Extract the [X, Y] coordinate from the center of the cell holding the provided text.  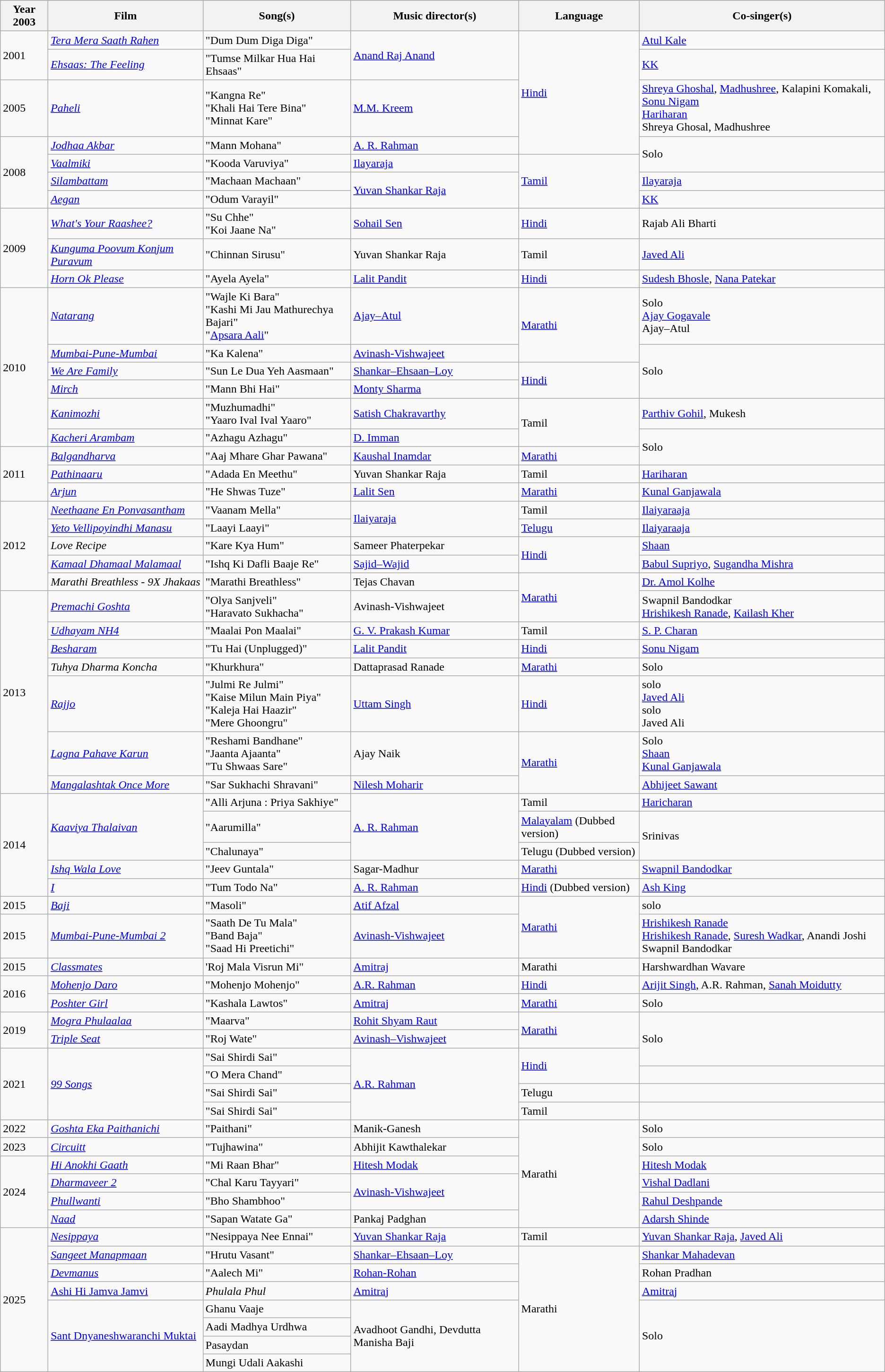
Arjun [126, 492]
Co-singer(s) [762, 16]
Poshter Girl [126, 1003]
"Sapan Watate Ga" [277, 1219]
Telugu (Dubbed version) [579, 851]
"Aarumilla" [277, 827]
"Ayela Ayela" [277, 279]
Ishq Wala Love [126, 869]
Aadi Madhya Urdhwa [277, 1327]
Yeto Vellipoyindhi Manasu [126, 528]
Abhijeet Sawant [762, 785]
Hrishikesh Ranade Hrishikesh Ranade, Suresh Wadkar, Anandi Joshi Swapnil Bandodkar [762, 936]
2022 [25, 1129]
"Laayi Laayi" [277, 528]
Rohan-Rohan [435, 1273]
Sudesh Bhosle, Nana Patekar [762, 279]
Sant Dnyaneshwaranchi Muktai [126, 1336]
2005 [25, 108]
"Masoli" [277, 905]
"Adada En Meethu" [277, 474]
Srinivas [762, 836]
"Ishq Ki Dafli Baaje Re" [277, 564]
"Odum Varayil" [277, 199]
Nesippaya [126, 1237]
"Wajle Ki Bara" "Kashi Mi Jau Mathurechya Bajari" "Apsara Aali" [277, 316]
"Vaanam Mella" [277, 510]
Haricharan [762, 803]
"Olya Sanjveli" "Haravato Sukhacha" [277, 606]
Triple Seat [126, 1039]
Year 2003 [25, 16]
"Jeev Guntala" [277, 869]
Avadhoot Gandhi, Devdutta Manisha Baji [435, 1336]
Devmanus [126, 1273]
Silambattam [126, 181]
"Kangna Re" "Khali Hai Tere Bina" "Minnat Kare" [277, 108]
Rahul Deshpande [762, 1201]
Solo Shaan Kunal Ganjawala [762, 754]
What's Your Raashee? [126, 223]
Ghanu Vaaje [277, 1309]
"Reshami Bandhane""Jaanta Ajaanta""Tu Shwaas Sare" [277, 754]
Shankar Mahadevan [762, 1255]
Rohit Shyam Raut [435, 1021]
Kanimozhi [126, 413]
Balgandharva [126, 456]
Uttam Singh [435, 704]
"Su Chhe" "Koi Jaane Na" [277, 223]
"Tum Todo Na" [277, 887]
Jodhaa Akbar [126, 145]
Sajid–Wajid [435, 564]
"Mann Bhi Hai" [277, 389]
Dr. Amol Kolhe [762, 582]
Phullwanti [126, 1201]
"Saath De Tu Mala" "Band Baja" "Saad Hi Preetichi" [277, 936]
Kaaviya Thalaivan [126, 827]
Pasaydan [277, 1345]
2012 [25, 546]
Naad [126, 1219]
"Sar Sukhachi Shravani" [277, 785]
"Azhagu Azhagu" [277, 438]
Song(s) [277, 16]
Hindi (Dubbed version) [579, 887]
Horn Ok Please [126, 279]
Pankaj Padghan [435, 1219]
"Mohenjo Mohenjo" [277, 985]
"Tumse Milkar Hua Hai Ehsaas" [277, 64]
"Paithani" [277, 1129]
"Hrutu Vasant" [277, 1255]
2008 [25, 172]
SoloAjay Gogavale Ajay–Atul [762, 316]
We Are Family [126, 371]
Kunal Ganjawala [762, 492]
Atul Kale [762, 40]
Dharmaveer 2 [126, 1183]
Javed Ali [762, 254]
"Chinnan Sirusu" [277, 254]
"Bho Shambhoo" [277, 1201]
Marathi Breathless - 9X Jhakaas [126, 582]
Phulala Phul [277, 1291]
Ilaiyaraja [435, 519]
Kunguma Poovum Konjum Puravum [126, 254]
Anand Raj Anand [435, 56]
solo [762, 905]
"Sun Le Dua Yeh Aasmaan" [277, 371]
'Roj Mala Visrun Mi" [277, 967]
Atif Afzal [435, 905]
Mumbai-Pune-Mumbai 2 [126, 936]
Vishal Dadlani [762, 1183]
2011 [25, 474]
"Kooda Varuviya" [277, 163]
Sonu Nigam [762, 648]
Ash King [762, 887]
Lalit Sen [435, 492]
"Alli Arjuna : Priya Sakhiye" [277, 803]
"Kare Kya Hum" [277, 546]
Avinash–Vishwajeet [435, 1039]
99 Songs [126, 1084]
Udhayam NH4 [126, 630]
2001 [25, 56]
2010 [25, 367]
"Dum Dum Diga Diga" [277, 40]
Nilesh Moharir [435, 785]
Tejas Chavan [435, 582]
Film [126, 16]
Premachi Goshta [126, 606]
"Mann Mohana" [277, 145]
"O Mera Chand" [277, 1075]
Mogra Phulaalaa [126, 1021]
"Tu Hai (Unplugged)" [277, 648]
2009 [25, 248]
"Nesippaya Nee Ennai" [277, 1237]
2025 [25, 1300]
2023 [25, 1147]
Tuhya Dharma Koncha [126, 666]
2024 [25, 1192]
Music director(s) [435, 16]
"Muzhumadhi" "Yaaro Ival Ival Yaaro" [277, 413]
"He Shwas Tuze" [277, 492]
Kamaal Dhamaal Malamaal [126, 564]
Yuvan Shankar Raja, Javed Ali [762, 1237]
Parthiv Gohil, Mukesh [762, 413]
"Aaj Mhare Ghar Pawana" [277, 456]
Swapnil Bandodkar [762, 869]
Hariharan [762, 474]
"Chalunaya" [277, 851]
2019 [25, 1030]
Swapnil Bandodkar Hrishikesh Ranade, Kailash Kher [762, 606]
Sagar-Madhur [435, 869]
Mungi Udali Aakashi [277, 1363]
"Mi Raan Bhar" [277, 1165]
Kaushal Inamdar [435, 456]
"Kashala Lawtos" [277, 1003]
Ehsaas: The Feeling [126, 64]
Satish Chakravarthy [435, 413]
Besharam [126, 648]
Kacheri Arambam [126, 438]
Lagna Pahave Karun [126, 754]
Pathinaaru [126, 474]
Classmates [126, 967]
Rajjo [126, 704]
M.M. Kreem [435, 108]
2014 [25, 845]
"Aalech Mi" [277, 1273]
Monty Sharma [435, 389]
"Maarva" [277, 1021]
"Roj Wate" [277, 1039]
Love Recipe [126, 546]
2013 [25, 692]
Tera Mera Saath Rahen [126, 40]
"Julmi Re Julmi""Kaise Milun Main Piya" "Kaleja Hai Haazir""Mere Ghoongru" [277, 704]
Baji [126, 905]
"Ka Kalena" [277, 353]
Harshwardhan Wavare [762, 967]
"Machaan Machaan" [277, 181]
Babul Supriyo, Sugandha Mishra [762, 564]
Ajay–Atul [435, 316]
Natarang [126, 316]
2021 [25, 1084]
Rohan Pradhan [762, 1273]
Adarsh Shinde [762, 1219]
Shreya Ghoshal, Madhushree, Kalapini Komakali, Sonu Nigam Hariharan Shreya Ghosal, Madhushree [762, 108]
2016 [25, 994]
D. Imman [435, 438]
Mangalashtak Once More [126, 785]
Language [579, 16]
Vaalmiki [126, 163]
G. V. Prakash Kumar [435, 630]
Ajay Naik [435, 754]
Mumbai-Pune-Mumbai [126, 353]
"Tujhawina" [277, 1147]
Hi Anokhi Gaath [126, 1165]
Paheli [126, 108]
Aegan [126, 199]
"Maalai Pon Maalai" [277, 630]
Mohenjo Daro [126, 985]
Manik-Ganesh [435, 1129]
Circuitt [126, 1147]
Mirch [126, 389]
Goshta Eka Paithanichi [126, 1129]
Sameer Phaterpekar [435, 546]
Abhijit Kawthalekar [435, 1147]
Arijit Singh, A.R. Rahman, Sanah Moidutty [762, 985]
Rajab Ali Bharti [762, 223]
Ashi Hi Jamva Jamvi [126, 1291]
"Khurkhura" [277, 666]
"Marathi Breathless" [277, 582]
"Chal Karu Tayyari" [277, 1183]
Dattaprasad Ranade [435, 666]
Sohail Sen [435, 223]
Shaan [762, 546]
I [126, 887]
solo Javed Ali solo Javed Ali [762, 704]
Malayalam (Dubbed version) [579, 827]
Sangeet Manapmaan [126, 1255]
Neethaane En Ponvasantham [126, 510]
S. P. Charan [762, 630]
